Find where the given text appears and provide that cell's center as [X, Y] coordinate. 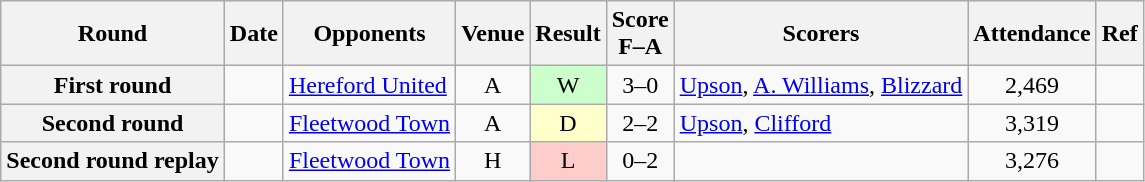
D [568, 123]
Attendance [1032, 34]
3,319 [1032, 123]
Upson, Clifford [821, 123]
2–2 [640, 123]
H [493, 161]
Venue [493, 34]
0–2 [640, 161]
Result [568, 34]
Second round replay [113, 161]
Date [254, 34]
ScoreF–A [640, 34]
3,276 [1032, 161]
Ref [1120, 34]
3–0 [640, 85]
Scorers [821, 34]
Second round [113, 123]
First round [113, 85]
Upson, A. Williams, Blizzard [821, 85]
Opponents [369, 34]
Round [113, 34]
L [568, 161]
W [568, 85]
Hereford United [369, 85]
2,469 [1032, 85]
